For the text-containing cell, return its midpoint in (X, Y) coordinate format. 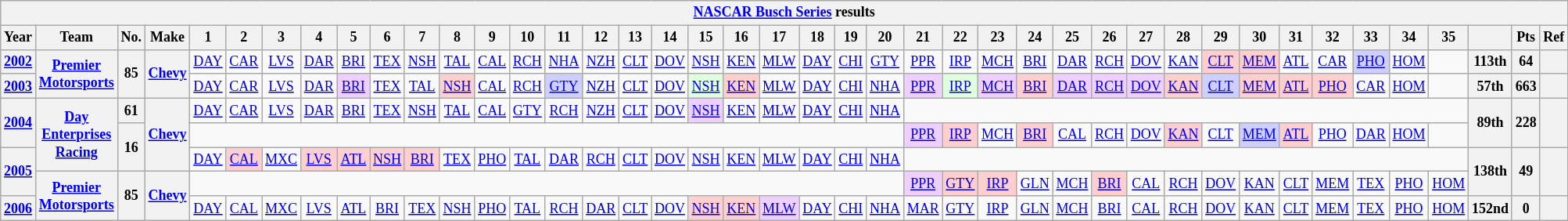
31 (1296, 38)
49 (1526, 172)
21 (923, 38)
18 (817, 38)
2002 (19, 61)
19 (851, 38)
64 (1526, 61)
32 (1333, 38)
9 (493, 38)
5 (353, 38)
14 (670, 38)
33 (1372, 38)
11 (564, 38)
7 (422, 38)
89th (1491, 122)
1 (208, 38)
2005 (19, 172)
Ref (1554, 38)
61 (131, 110)
Day Enterprises Racing (77, 135)
6 (388, 38)
28 (1183, 38)
10 (527, 38)
2 (244, 38)
17 (779, 38)
30 (1259, 38)
13 (635, 38)
Year (19, 38)
26 (1110, 38)
Team (77, 38)
Make (167, 38)
113th (1491, 61)
No. (131, 38)
NASCAR Busch Series results (784, 13)
25 (1072, 38)
57th (1491, 86)
Pts (1526, 38)
27 (1146, 38)
12 (601, 38)
23 (998, 38)
MAR (923, 208)
138th (1491, 172)
29 (1221, 38)
228 (1526, 122)
2004 (19, 122)
3 (282, 38)
2003 (19, 86)
22 (960, 38)
34 (1409, 38)
20 (885, 38)
24 (1035, 38)
35 (1448, 38)
0 (1526, 208)
152nd (1491, 208)
15 (705, 38)
8 (457, 38)
4 (319, 38)
663 (1526, 86)
2006 (19, 208)
